Return [X, Y] of the center of cell containing provided text 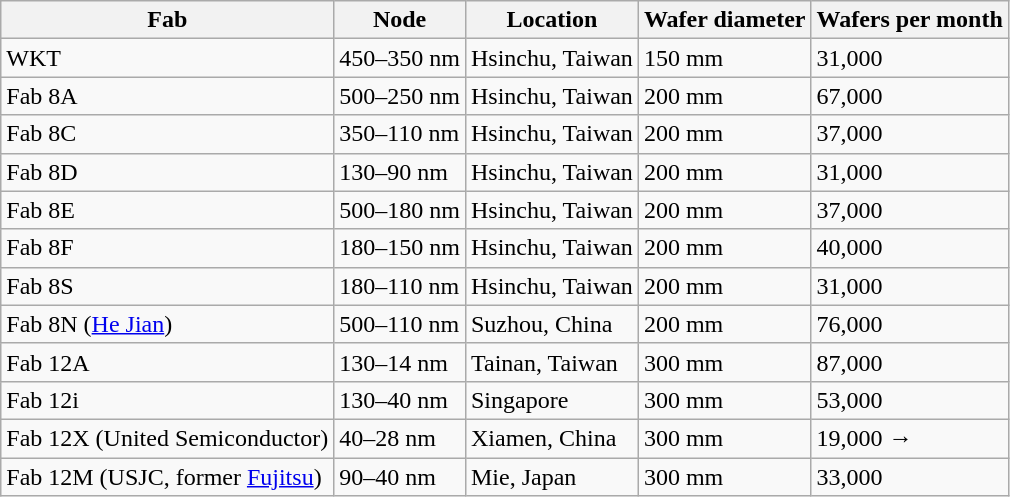
Suzhou, China [552, 324]
180–150 nm [400, 248]
67,000 [910, 96]
Singapore [552, 400]
Fab 12A [168, 362]
Fab [168, 20]
130–90 nm [400, 172]
Fab 8F [168, 248]
150 mm [724, 58]
33,000 [910, 477]
87,000 [910, 362]
Wafers per month [910, 20]
Tainan, Taiwan [552, 362]
Location [552, 20]
500–180 nm [400, 210]
53,000 [910, 400]
Fab 12i [168, 400]
Fab 12M (USJC, former Fujitsu) [168, 477]
500–110 nm [400, 324]
350–110 nm [400, 134]
Node [400, 20]
450–350 nm [400, 58]
Fab 8A [168, 96]
130–40 nm [400, 400]
WKT [168, 58]
Fab 8C [168, 134]
500–250 nm [400, 96]
Wafer diameter [724, 20]
19,000 → [910, 438]
76,000 [910, 324]
90–40 nm [400, 477]
Fab 8N (He Jian) [168, 324]
Fab 8S [168, 286]
Fab 8D [168, 172]
130–14 nm [400, 362]
Fab 8E [168, 210]
Mie, Japan [552, 477]
40,000 [910, 248]
Xiamen, China [552, 438]
180–110 nm [400, 286]
Fab 12X (United Semiconductor) [168, 438]
40–28 nm [400, 438]
